Find where the given text appears and provide that cell's center as (X, Y) coordinate. 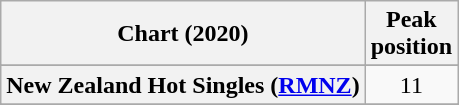
New Zealand Hot Singles (RMNZ) (183, 85)
11 (411, 85)
Peakposition (411, 34)
Chart (2020) (183, 34)
